Locate the cell with the specified text and output its (x, y) center coordinate. 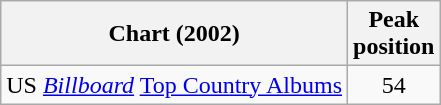
Peakposition (394, 34)
US Billboard Top Country Albums (174, 85)
54 (394, 85)
Chart (2002) (174, 34)
